Capture the cell that displays the provided text and extract its [X, Y] central coordinate. 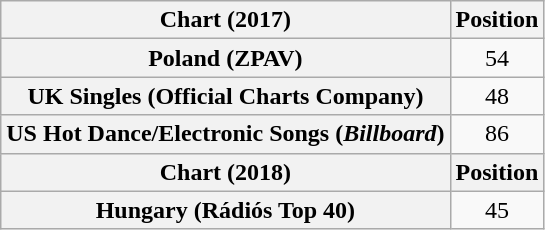
Poland (ZPAV) [226, 58]
US Hot Dance/Electronic Songs (Billboard) [226, 134]
45 [497, 210]
48 [497, 96]
Chart (2017) [226, 20]
Hungary (Rádiós Top 40) [226, 210]
Chart (2018) [226, 172]
86 [497, 134]
UK Singles (Official Charts Company) [226, 96]
54 [497, 58]
